For the text-containing cell, return its midpoint in (X, Y) coordinate format. 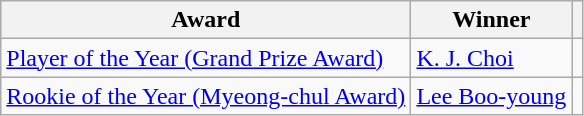
Award (206, 20)
Player of the Year (Grand Prize Award) (206, 58)
Winner (492, 20)
Lee Boo-young (492, 96)
K. J. Choi (492, 58)
Rookie of the Year (Myeong-chul Award) (206, 96)
